For the text-containing cell, return its midpoint in (x, y) coordinate format. 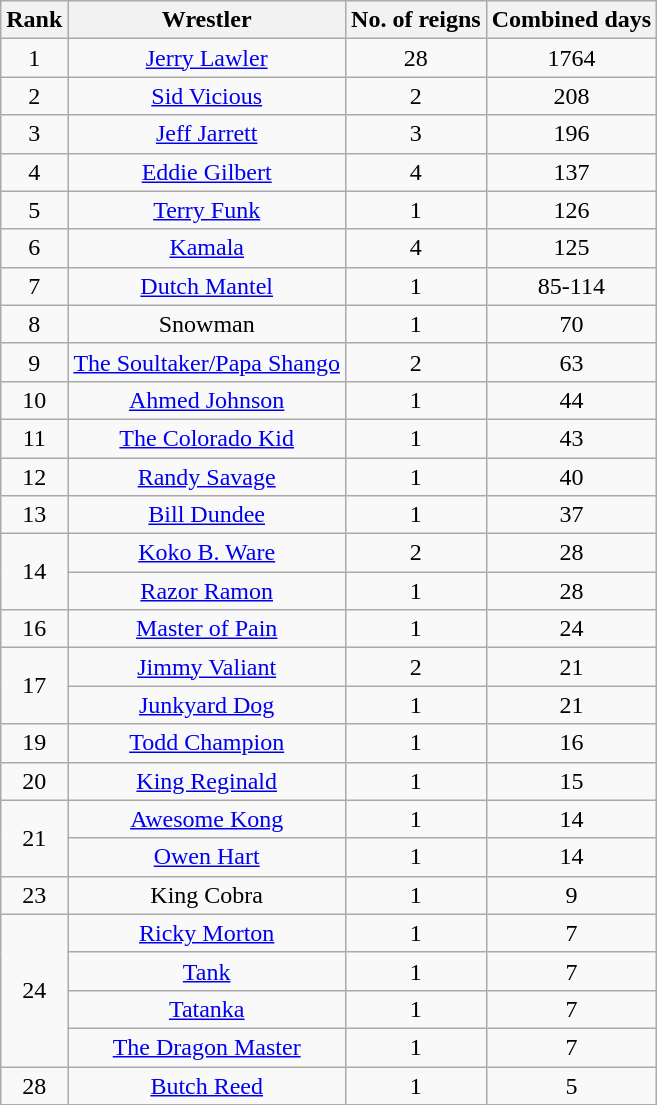
23 (34, 895)
125 (571, 248)
208 (571, 96)
Master of Pain (207, 629)
Koko B. Ware (207, 553)
The Colorado Kid (207, 438)
Sid Vicious (207, 96)
126 (571, 210)
Wrestler (207, 20)
8 (34, 324)
Todd Champion (207, 743)
13 (34, 515)
Ahmed Johnson (207, 400)
Rank (34, 20)
Kamala (207, 248)
No. of reigns (416, 20)
43 (571, 438)
Razor Ramon (207, 591)
1764 (571, 58)
19 (34, 743)
70 (571, 324)
Junkyard Dog (207, 705)
40 (571, 477)
85-114 (571, 286)
Jerry Lawler (207, 58)
37 (571, 515)
Snowman (207, 324)
11 (34, 438)
196 (571, 134)
20 (34, 781)
Ricky Morton (207, 933)
Terry Funk (207, 210)
Owen Hart (207, 857)
Tank (207, 971)
Tatanka (207, 1009)
15 (571, 781)
King Reginald (207, 781)
12 (34, 477)
Awesome Kong (207, 819)
Jeff Jarrett (207, 134)
17 (34, 686)
44 (571, 400)
Bill Dundee (207, 515)
10 (34, 400)
Combined days (571, 20)
Butch Reed (207, 1085)
Eddie Gilbert (207, 172)
Randy Savage (207, 477)
Dutch Mantel (207, 286)
The Soultaker/Papa Shango (207, 362)
63 (571, 362)
Jimmy Valiant (207, 667)
137 (571, 172)
The Dragon Master (207, 1047)
6 (34, 248)
King Cobra (207, 895)
